Determine the (X, Y) coordinate at the center of the cell enclosing the given text.  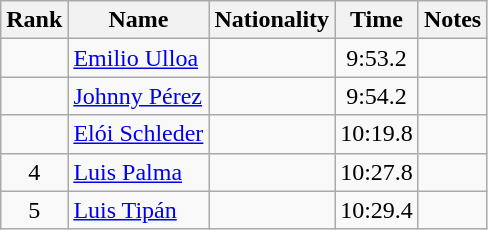
10:19.8 (377, 134)
Notes (452, 20)
Time (377, 20)
Rank (34, 20)
Elói Schleder (138, 134)
Johnny Pérez (138, 96)
Luis Palma (138, 172)
Emilio Ulloa (138, 58)
10:29.4 (377, 210)
9:53.2 (377, 58)
10:27.8 (377, 172)
9:54.2 (377, 96)
5 (34, 210)
4 (34, 172)
Name (138, 20)
Luis Tipán (138, 210)
Nationality (272, 20)
